Identify which cell holds the provided text, then report its (x, y) central coordinate. 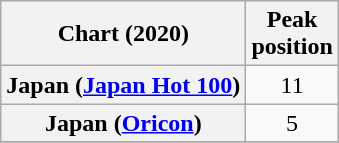
5 (292, 123)
Japan (Japan Hot 100) (124, 85)
11 (292, 85)
Peakposition (292, 34)
Chart (2020) (124, 34)
Japan (Oricon) (124, 123)
